Identify which cell holds the provided text, then report its (X, Y) central coordinate. 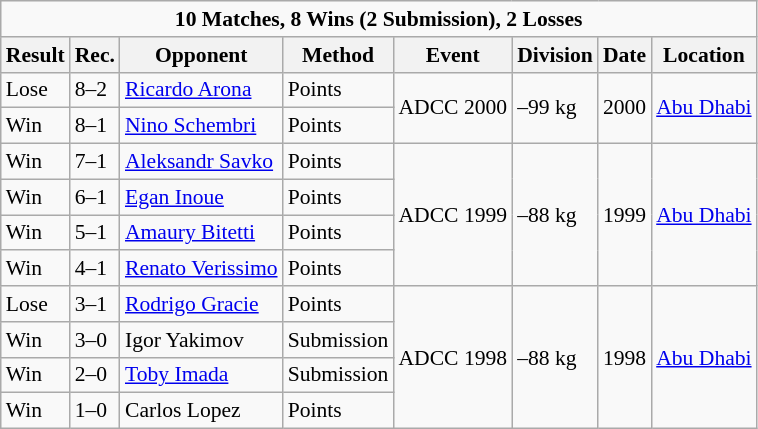
Toby Imada (202, 375)
2–0 (95, 375)
8–1 (95, 126)
Egan Inoue (202, 197)
4–1 (95, 269)
3–1 (95, 304)
Date (624, 55)
Opponent (202, 55)
Location (704, 55)
Aleksandr Savko (202, 162)
Method (338, 55)
Igor Yakimov (202, 340)
1999 (624, 215)
5–1 (95, 233)
ADCC 2000 (452, 108)
–99 kg (555, 108)
Amaury Bitetti (202, 233)
Nino Schembri (202, 126)
Rodrigo Gracie (202, 304)
Carlos Lopez (202, 411)
Ricardo Arona (202, 90)
6–1 (95, 197)
10 Matches, 8 Wins (2 Submission), 2 Losses (379, 19)
3–0 (95, 340)
2000 (624, 108)
Event (452, 55)
1–0 (95, 411)
ADCC 1998 (452, 357)
Renato Verissimo (202, 269)
Rec. (95, 55)
Result (36, 55)
ADCC 1999 (452, 215)
Division (555, 55)
1998 (624, 357)
8–2 (95, 90)
7–1 (95, 162)
